Return the [X, Y] coordinate for the center point of the cell that contains the specified text.  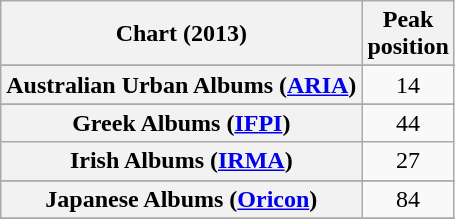
Japanese Albums (Oricon) [182, 199]
Australian Urban Albums (ARIA) [182, 85]
Peakposition [408, 34]
Chart (2013) [182, 34]
44 [408, 123]
14 [408, 85]
27 [408, 161]
Greek Albums (IFPI) [182, 123]
84 [408, 199]
Irish Albums (IRMA) [182, 161]
